Scan for the cell matching the given text and deliver its [x, y] coordinate at center. 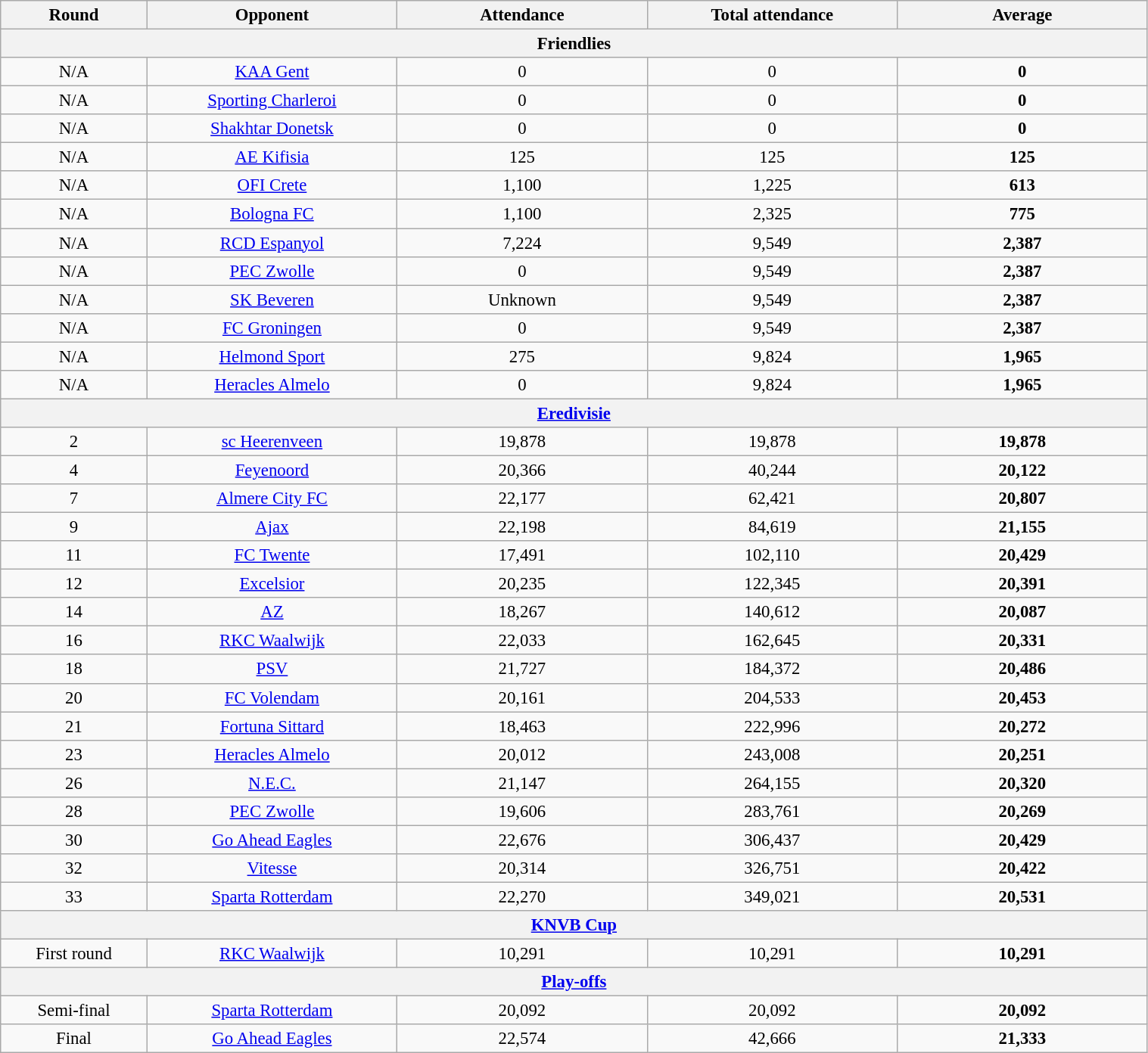
184,372 [772, 669]
7,224 [522, 243]
275 [522, 356]
22,177 [522, 499]
KAA Gent [272, 72]
21,333 [1022, 1039]
84,619 [772, 527]
33 [74, 896]
20 [74, 697]
12 [74, 584]
Bologna FC [272, 214]
122,345 [772, 584]
22,676 [522, 840]
32 [74, 868]
140,612 [772, 612]
23 [74, 754]
20,531 [1022, 896]
PSV [272, 669]
20,012 [522, 754]
Helmond Sport [272, 356]
Round [74, 15]
sc Heerenveen [272, 442]
Excelsior [272, 584]
N.E.C. [272, 783]
20,314 [522, 868]
AE Kifisia [272, 157]
204,533 [772, 697]
775 [1022, 214]
AZ [272, 612]
20,331 [1022, 641]
1,225 [772, 185]
Eredivisie [574, 413]
Sporting Charleroi [272, 101]
22,270 [522, 896]
20,807 [1022, 499]
243,008 [772, 754]
First round [74, 954]
Attendance [522, 15]
20,122 [1022, 470]
20,366 [522, 470]
Total attendance [772, 15]
KNVB Cup [574, 925]
Vitesse [272, 868]
264,155 [772, 783]
22,198 [522, 527]
Play-offs [574, 982]
OFI Crete [272, 185]
326,751 [772, 868]
11 [74, 555]
22,033 [522, 641]
21,727 [522, 669]
40,244 [772, 470]
Average [1022, 15]
20,422 [1022, 868]
22,574 [522, 1039]
20,251 [1022, 754]
20,269 [1022, 812]
349,021 [772, 896]
18,463 [522, 726]
18,267 [522, 612]
20,486 [1022, 669]
613 [1022, 185]
2 [74, 442]
Shakhtar Donetsk [272, 129]
283,761 [772, 812]
9 [74, 527]
20,391 [1022, 584]
17,491 [522, 555]
20,320 [1022, 783]
Ajax [272, 527]
FC Twente [272, 555]
26 [74, 783]
21,147 [522, 783]
Feyenoord [272, 470]
18 [74, 669]
20,161 [522, 697]
Almere City FC [272, 499]
16 [74, 641]
20,272 [1022, 726]
62,421 [772, 499]
FC Groningen [272, 328]
20,235 [522, 584]
Fortuna Sittard [272, 726]
162,645 [772, 641]
RCD Espanyol [272, 243]
42,666 [772, 1039]
Final [74, 1039]
20,453 [1022, 697]
20,087 [1022, 612]
SK Beveren [272, 300]
Semi-final [74, 1011]
4 [74, 470]
7 [74, 499]
21,155 [1022, 527]
19,606 [522, 812]
30 [74, 840]
306,437 [772, 840]
Friendlies [574, 44]
222,996 [772, 726]
14 [74, 612]
Opponent [272, 15]
102,110 [772, 555]
21 [74, 726]
28 [74, 812]
Unknown [522, 300]
2,325 [772, 214]
FC Volendam [272, 697]
